Provide the [x, y] coordinate of the cell's center where the given text is located.  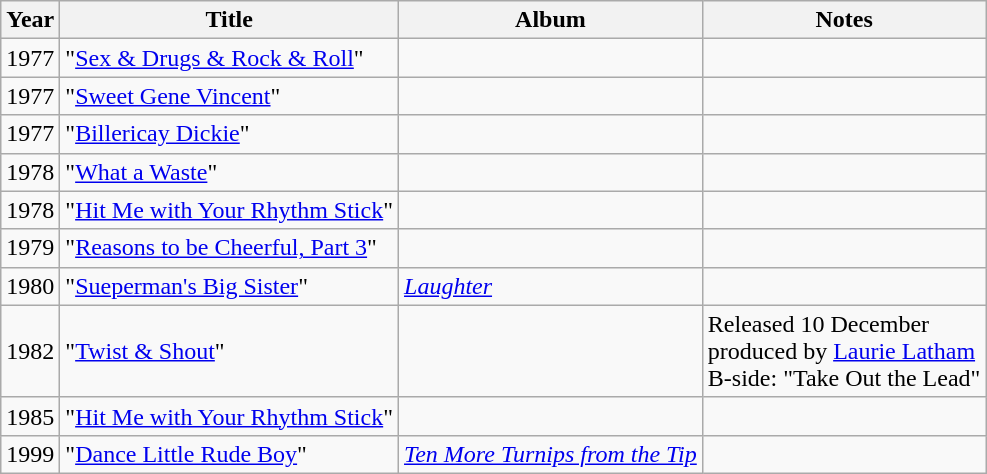
Album [551, 20]
"Dance Little Rude Boy" [230, 454]
"Billericay Dickie" [230, 134]
1999 [30, 454]
"Sueperman's Big Sister" [230, 286]
"Reasons to be Cheerful, Part 3" [230, 248]
Ten More Turnips from the Tip [551, 454]
1979 [30, 248]
Year [30, 20]
"What a Waste" [230, 172]
"Twist & Shout" [230, 351]
1982 [30, 351]
Released 10 December produced by Laurie Latham B-side: "Take Out the Lead" [844, 351]
Laughter [551, 286]
"Sex & Drugs & Rock & Roll" [230, 58]
Notes [844, 20]
1980 [30, 286]
"Sweet Gene Vincent" [230, 96]
1985 [30, 416]
Title [230, 20]
